For the text-containing cell, return its midpoint in (x, y) coordinate format. 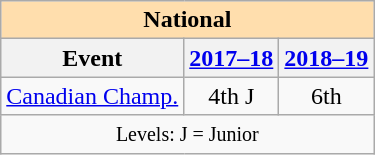
2018–19 (326, 58)
6th (326, 96)
4th J (232, 96)
2017–18 (232, 58)
Event (92, 58)
Levels: J = Junior (188, 134)
National (188, 20)
Canadian Champ. (92, 96)
